Provide the [x, y] coordinate of the cell's center where the given text is located.  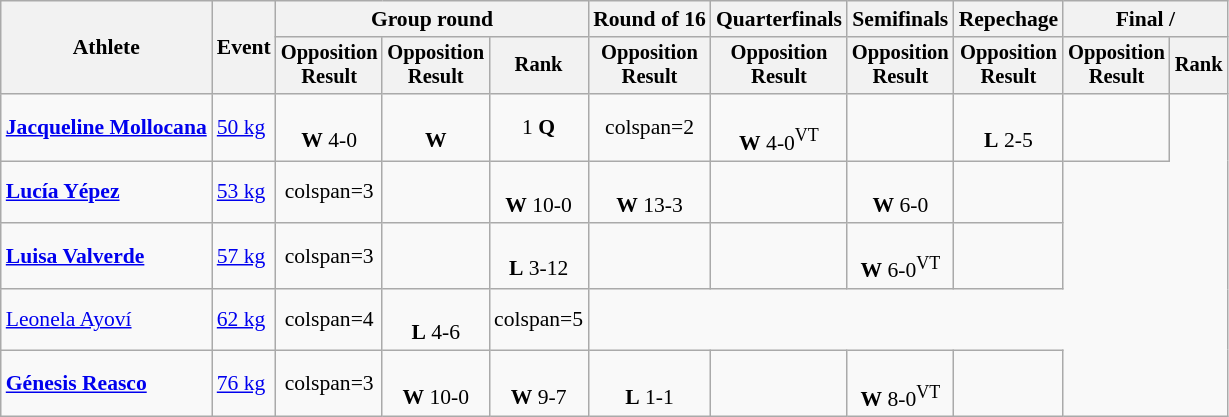
Final / [1145, 19]
1 Q [538, 128]
L 2-5 [1009, 128]
colspan=5 [538, 320]
L 4-6 [436, 320]
Round of 16 [650, 19]
Leonela Ayoví [106, 320]
Génesis Reasco [106, 384]
W 4-0 [330, 128]
W [436, 128]
50 kg [244, 128]
Jacqueline Mollocana [106, 128]
W 6-0VT [900, 256]
Repechage [1009, 19]
Lucía Yépez [106, 192]
Semifinals [900, 19]
Athlete [106, 48]
Event [244, 48]
Luisa Valverde [106, 256]
W 6-0 [900, 192]
colspan=4 [330, 320]
53 kg [244, 192]
62 kg [244, 320]
W 8-0VT [900, 384]
L 3-12 [538, 256]
W 4-0VT [779, 128]
Group round [432, 19]
W 13-3 [650, 192]
W 9-7 [538, 384]
57 kg [244, 256]
L 1-1 [650, 384]
76 kg [244, 384]
colspan=2 [650, 128]
Quarterfinals [779, 19]
